Output the [x, y] coordinate of the center of the cell containing the given text.  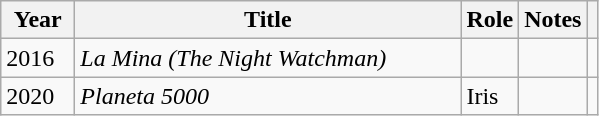
Planeta 5000 [268, 96]
2016 [38, 58]
2020 [38, 96]
Role [490, 20]
Notes [553, 20]
Title [268, 20]
Year [38, 20]
Iris [490, 96]
La Mina (The Night Watchman) [268, 58]
